For the text-containing cell, return its midpoint in [X, Y] coordinate format. 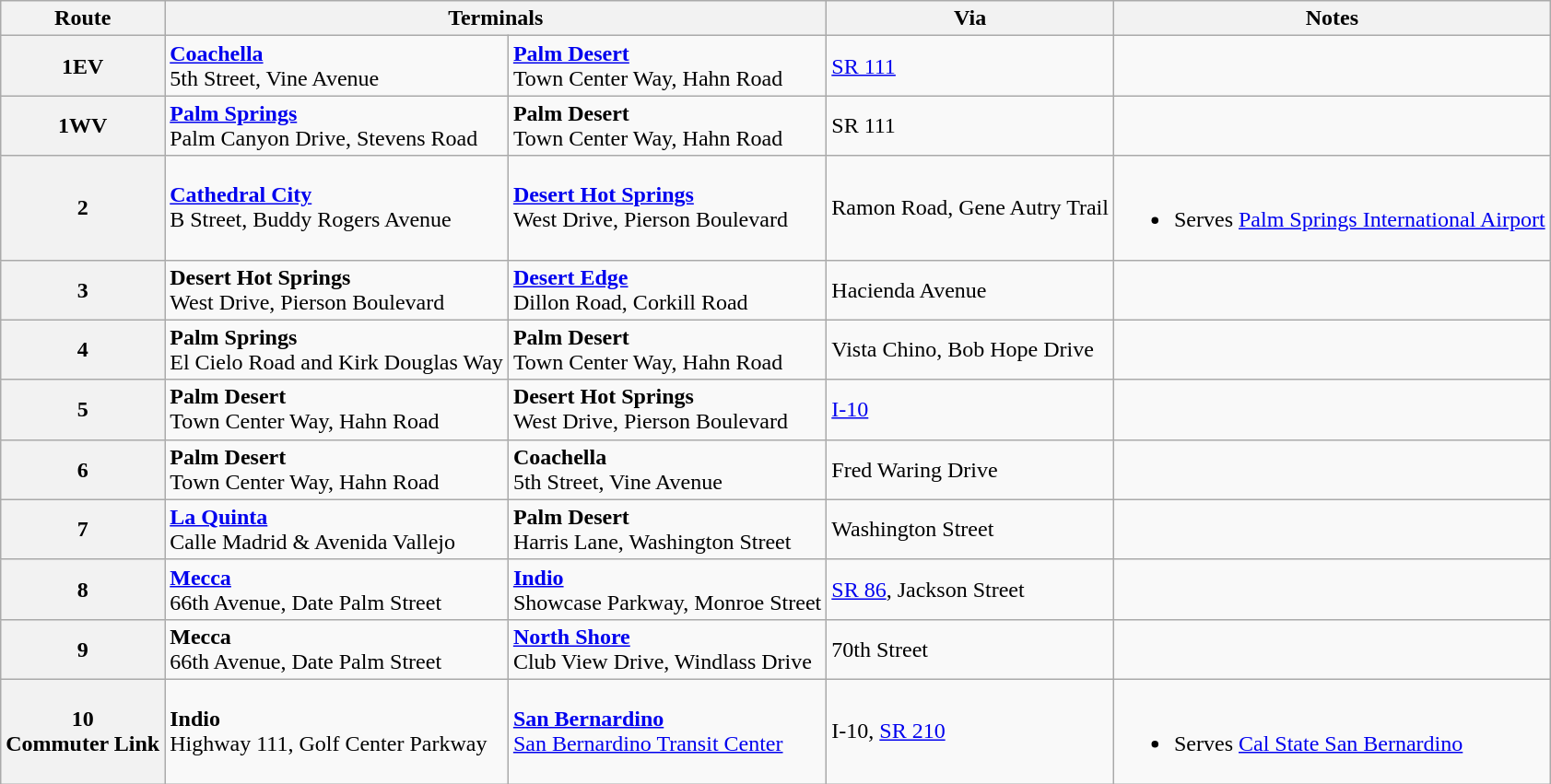
SR 86, Jackson Street [970, 590]
70th Street [970, 649]
Hacienda Avenue [970, 289]
8 [83, 590]
I-10 [970, 409]
Route [83, 18]
North ShoreClub View Drive, Windlass Drive [667, 649]
3 [83, 289]
6 [83, 470]
Palm SpringsPalm Canyon Drive, Stevens Road [337, 125]
10Commuter Link [83, 731]
Cathedral CityB Street, Buddy Rogers Avenue [337, 208]
Serves Cal State San Bernardino [1332, 731]
Vista Chino, Bob Hope Drive [970, 350]
Via [970, 18]
IndioShowcase Parkway, Monroe Street [667, 590]
5 [83, 409]
1EV [83, 66]
Serves Palm Springs International Airport [1332, 208]
Palm SpringsEl Cielo Road and Kirk Douglas Way [337, 350]
Desert EdgeDillon Road, Corkill Road [667, 289]
Terminals [496, 18]
Palm DesertHarris Lane, Washington Street [667, 529]
1WV [83, 125]
Fred Waring Drive [970, 470]
La QuintaCalle Madrid & Avenida Vallejo [337, 529]
Washington Street [970, 529]
4 [83, 350]
I-10, SR 210 [970, 731]
San BernardinoSan Bernardino Transit Center [667, 731]
7 [83, 529]
Ramon Road, Gene Autry Trail [970, 208]
9 [83, 649]
IndioHighway 111, Golf Center Parkway [337, 731]
2 [83, 208]
Notes [1332, 18]
